Find where the given text appears and provide that cell's center as [x, y] coordinate. 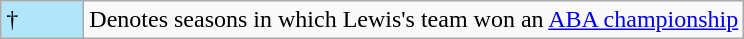
Denotes seasons in which Lewis's team won an ABA championship [414, 20]
† [42, 20]
